Output the (x, y) coordinate of the center of the cell containing the given text.  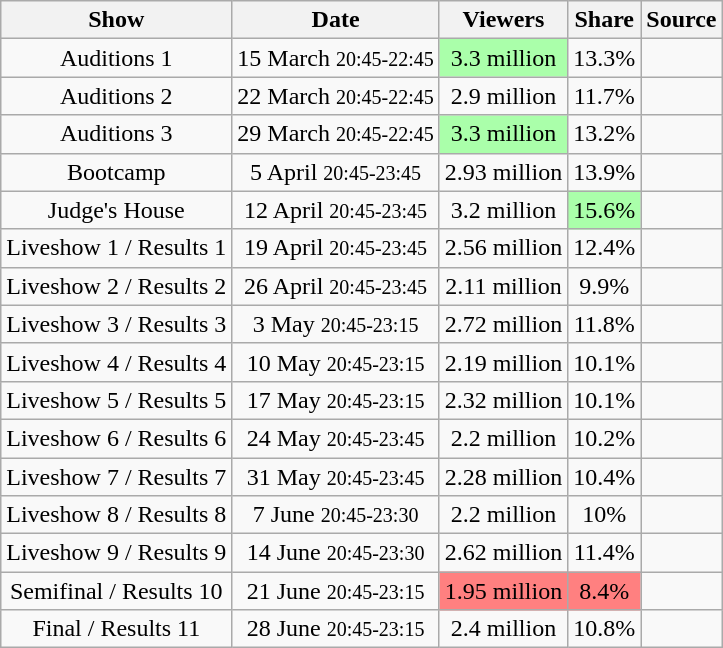
12.4% (604, 248)
10% (604, 515)
Liveshow 4 / Results 4 (116, 362)
11.4% (604, 553)
Semifinal / Results 10 (116, 591)
10.8% (604, 629)
15 March 20:45-22:45 (336, 58)
5 April 20:45-23:45 (336, 172)
Liveshow 5 / Results 5 (116, 400)
13.9% (604, 172)
Final / Results 11 (116, 629)
2.32 million (503, 400)
22 March 20:45-22:45 (336, 96)
26 April 20:45-23:45 (336, 286)
Auditions 2 (116, 96)
Liveshow 2 / Results 2 (116, 286)
8.4% (604, 591)
Date (336, 20)
10 May 20:45-23:15 (336, 362)
Auditions 3 (116, 134)
17 May 20:45-23:15 (336, 400)
13.3% (604, 58)
Liveshow 6 / Results 6 (116, 438)
24 May 20:45-23:45 (336, 438)
Judge's House (116, 210)
2.62 million (503, 553)
19 April 20:45-23:45 (336, 248)
Liveshow 9 / Results 9 (116, 553)
29 March 20:45-22:45 (336, 134)
11.8% (604, 324)
1.95 million (503, 591)
10.4% (604, 477)
Viewers (503, 20)
Source (682, 20)
Liveshow 7 / Results 7 (116, 477)
Bootcamp (116, 172)
2.28 million (503, 477)
Liveshow 3 / Results 3 (116, 324)
Share (604, 20)
15.6% (604, 210)
Liveshow 1 / Results 1 (116, 248)
2.72 million (503, 324)
2.9 million (503, 96)
11.7% (604, 96)
9.9% (604, 286)
2.11 million (503, 286)
3 May 20:45-23:15 (336, 324)
31 May 20:45-23:45 (336, 477)
Liveshow 8 / Results 8 (116, 515)
28 June 20:45-23:15 (336, 629)
21 June 20:45-23:15 (336, 591)
2.93 million (503, 172)
Show (116, 20)
7 June 20:45-23:30 (336, 515)
2.19 million (503, 362)
2.4 million (503, 629)
Auditions 1 (116, 58)
12 April 20:45-23:45 (336, 210)
3.2 million (503, 210)
14 June 20:45-23:30 (336, 553)
2.56 million (503, 248)
10.2% (604, 438)
13.2% (604, 134)
